Extract the (x, y) coordinate from the center of the cell holding the provided text.  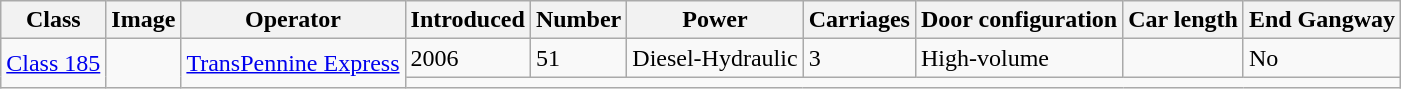
Diesel-Hydraulic (715, 58)
Class (54, 20)
High-volume (1018, 58)
Door configuration (1018, 20)
Car length (1184, 20)
Image (144, 20)
No (1322, 58)
51 (578, 58)
Class 185 (54, 64)
3 (859, 58)
TransPennine Express (293, 64)
Carriages (859, 20)
End Gangway (1322, 20)
Power (715, 20)
Operator (293, 20)
2006 (468, 58)
Introduced (468, 20)
Number (578, 20)
